Determine the [x, y] coordinate at the center of the cell enclosing the given text.  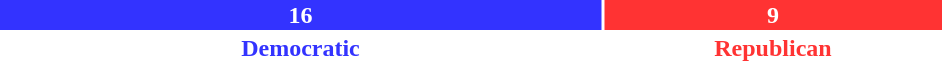
16 [300, 15]
9 [773, 15]
